Locate the cell with the specified text and output its [X, Y] center coordinate. 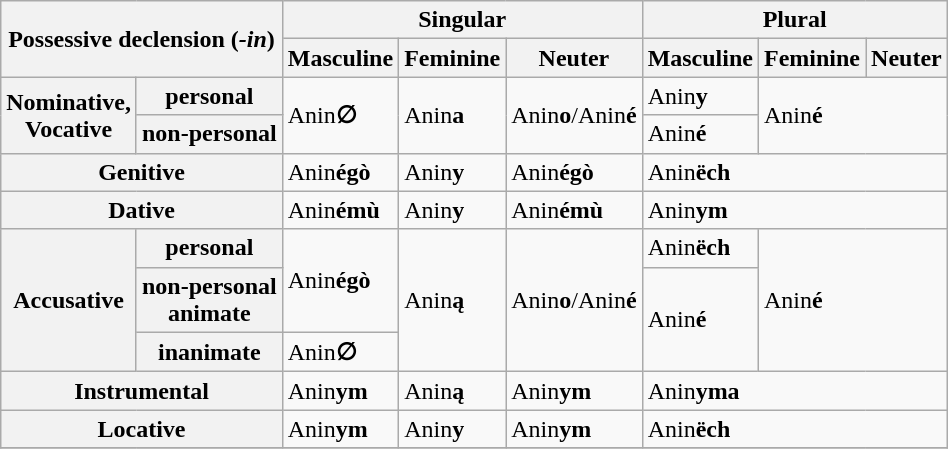
Genitive [142, 172]
non-personalanimate [209, 300]
Instrumental [142, 391]
inanimate [209, 352]
Accusative [69, 300]
Plural [794, 20]
Anina [452, 115]
Nominative,Vocative [69, 115]
Locative [142, 429]
Possessive declension (-in) [142, 39]
Singular [462, 20]
Aninyma [794, 391]
non-personal [209, 134]
Dative [142, 210]
